From the cell containing the given text, extract its center point as [X, Y] coordinate. 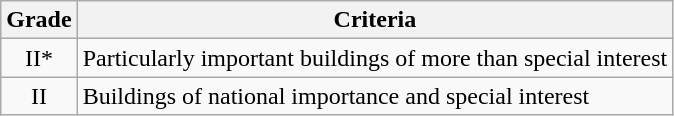
Criteria [375, 20]
Buildings of national importance and special interest [375, 96]
II* [39, 58]
II [39, 96]
Particularly important buildings of more than special interest [375, 58]
Grade [39, 20]
